Locate the cell with the specified text and output its [x, y] center coordinate. 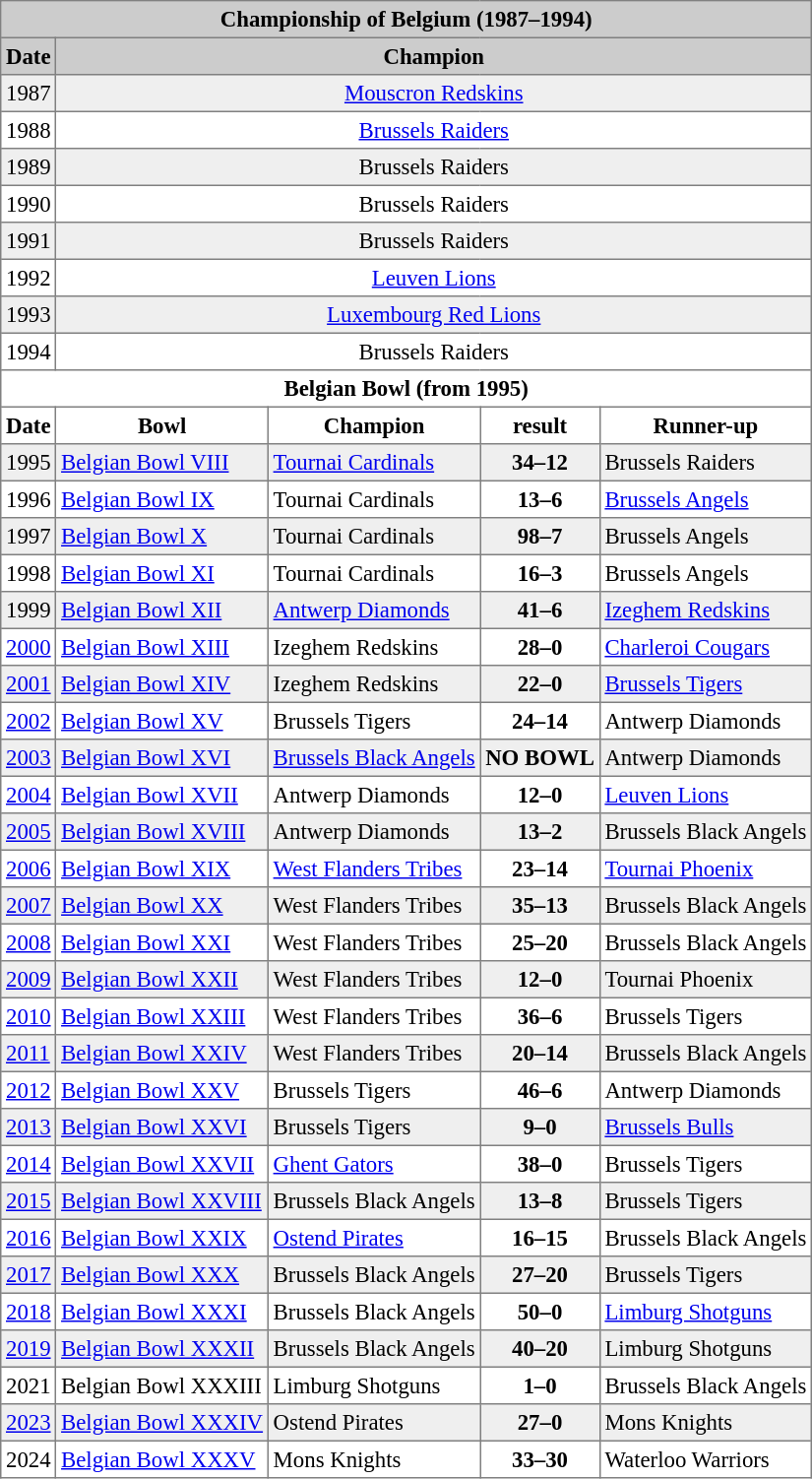
1988 [29, 130]
2006 [29, 868]
result [539, 425]
2012 [29, 1090]
25–20 [539, 942]
Championship of Belgium (1987–1994) [406, 20]
Belgian Bowl XXXI [162, 1312]
Mouscron Redskins [434, 94]
NO BOWL [539, 758]
1987 [29, 94]
2005 [29, 832]
2014 [29, 1164]
22–0 [539, 684]
2009 [29, 980]
2002 [29, 721]
1999 [29, 611]
Belgian Bowl XI [162, 573]
Belgian Bowl XII [162, 611]
Belgian Bowl (from 1995) [406, 389]
2004 [29, 795]
2017 [29, 1275]
2010 [29, 1016]
2007 [29, 906]
1994 [29, 352]
35–13 [539, 906]
Belgian Bowl XXI [162, 942]
2015 [29, 1201]
1996 [29, 499]
1993 [29, 315]
1–0 [539, 1385]
13–6 [539, 499]
Belgian Bowl XXVII [162, 1164]
Belgian Bowl XXII [162, 980]
34–12 [539, 463]
Belgian Bowl XXXIII [162, 1385]
Belgian Bowl XXIV [162, 1054]
Runner-up [706, 425]
Belgian Bowl VIII [162, 463]
1992 [29, 278]
40–20 [539, 1349]
36–6 [539, 1016]
13–2 [539, 832]
28–0 [539, 647]
Belgian Bowl XXX [162, 1275]
Belgian Bowl XXVI [162, 1127]
41–6 [539, 611]
2019 [29, 1349]
2024 [29, 1459]
1989 [29, 167]
Belgian Bowl XXXII [162, 1349]
Belgian Bowl XXXV [162, 1459]
Belgian Bowl XV [162, 721]
Belgian Bowl XVIII [162, 832]
2023 [29, 1423]
Bowl [162, 425]
9–0 [539, 1127]
16–3 [539, 573]
20–14 [539, 1054]
1998 [29, 573]
27–20 [539, 1275]
23–14 [539, 868]
46–6 [539, 1090]
2021 [29, 1385]
24–14 [539, 721]
2000 [29, 647]
Belgian Bowl XVI [162, 758]
Belgian Bowl XX [162, 906]
Belgian Bowl X [162, 537]
Belgian Bowl XIX [162, 868]
Ghent Gators [374, 1164]
2013 [29, 1127]
16–15 [539, 1238]
98–7 [539, 537]
13–8 [539, 1201]
Belgian Bowl XVII [162, 795]
Belgian Bowl IX [162, 499]
Belgian Bowl XXIII [162, 1016]
1991 [29, 241]
2008 [29, 942]
1990 [29, 204]
Waterloo Warriors [706, 1459]
50–0 [539, 1312]
Luxembourg Red Lions [434, 315]
Charleroi Cougars [706, 647]
Belgian Bowl XXVIII [162, 1201]
2011 [29, 1054]
2016 [29, 1238]
Brussels Bulls [706, 1127]
Belgian Bowl XXIX [162, 1238]
Belgian Bowl XIV [162, 684]
1997 [29, 537]
33–30 [539, 1459]
2018 [29, 1312]
2001 [29, 684]
2003 [29, 758]
Belgian Bowl XIII [162, 647]
27–0 [539, 1423]
1995 [29, 463]
Belgian Bowl XXXIV [162, 1423]
38–0 [539, 1164]
Belgian Bowl XXV [162, 1090]
